From the cell containing the given text, extract its center point as [X, Y] coordinate. 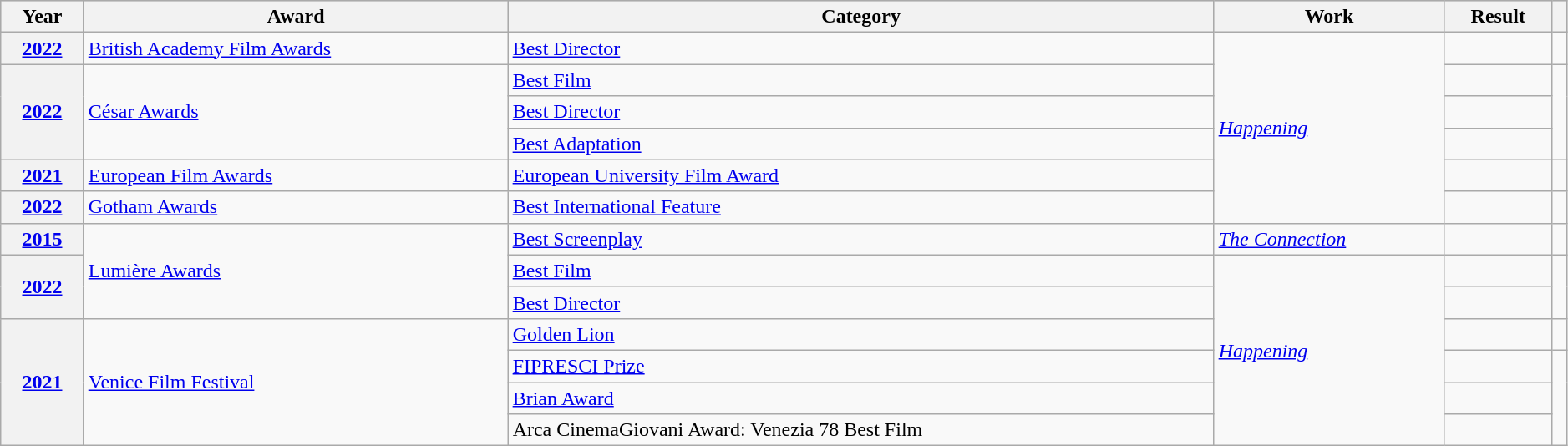
Result [1499, 17]
The Connection [1329, 239]
Best Screenplay [860, 239]
Arca CinemaGiovani Award: Venezia 78 Best Film [860, 430]
FIPRESCI Prize [860, 366]
2015 [42, 239]
European University Film Award [860, 175]
Best Adaptation [860, 144]
César Awards [296, 112]
Golden Lion [860, 334]
Lumière Awards [296, 271]
Category [860, 17]
Brian Award [860, 398]
Year [42, 17]
European Film Awards [296, 175]
Award [296, 17]
Best International Feature [860, 207]
Work [1329, 17]
British Academy Film Awards [296, 48]
Gotham Awards [296, 207]
Venice Film Festival [296, 382]
